Provide the (x, y) coordinate of the cell's center where the given text is located.  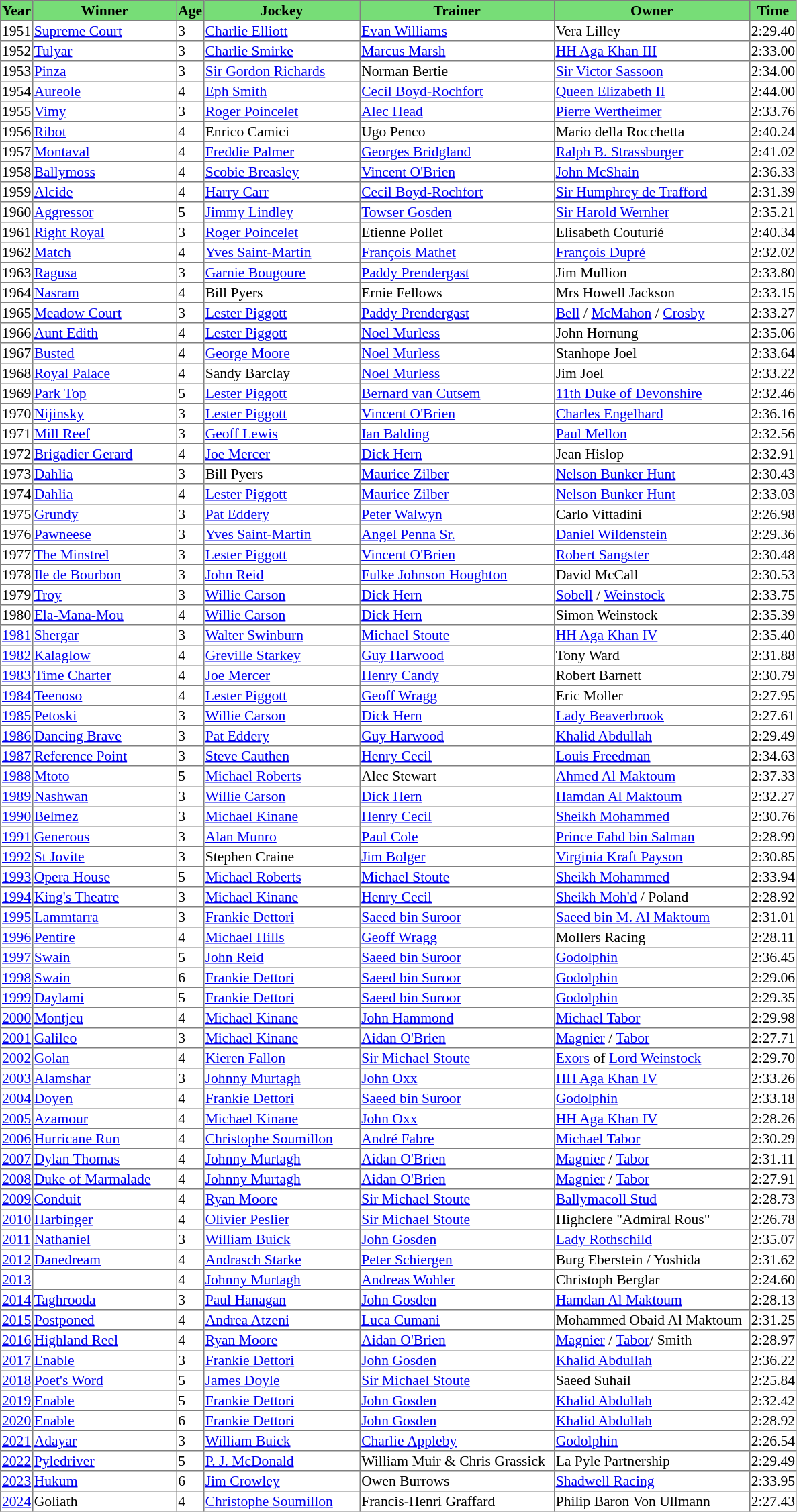
2:36.33 (773, 172)
2:24.60 (773, 1280)
2018 (17, 1380)
Geoff Lewis (281, 434)
The Minstrel (104, 555)
Peter Schiergen (457, 1260)
1986 (17, 736)
1951 (17, 31)
Ballymoss (104, 172)
André Fabre (457, 1139)
Jimmy Lindley (281, 212)
Mtoto (104, 776)
Ribot (104, 132)
2004 (17, 1098)
Pyledriver (104, 1461)
Fulke Johnson Houghton (457, 575)
1953 (17, 71)
2:29.36 (773, 534)
Charlie Smirke (281, 51)
Etienne Pollet (457, 232)
Sir Humphrey de Trafford (651, 192)
Francis-Henri Graffard (457, 1501)
2023 (17, 1481)
1970 (17, 414)
Simon Weinstock (651, 615)
François Dupré (651, 252)
2:26.78 (773, 1219)
Charles Engelhard (651, 414)
Dancing Brave (104, 736)
Sir Victor Sassoon (651, 71)
William Muir & Chris Grassick (457, 1461)
Eph Smith (281, 91)
1966 (17, 333)
Nijinsky (104, 414)
Ile de Bourbon (104, 575)
2014 (17, 1300)
2016 (17, 1340)
Shergar (104, 635)
Saeed Suhail (651, 1380)
Sandy Barclay (281, 373)
Belmez (104, 816)
1971 (17, 434)
P. J. McDonald (281, 1461)
George Moore (281, 353)
Aureole (104, 91)
Lammtarra (104, 917)
Vera Lilley (651, 31)
2:31.62 (773, 1260)
2006 (17, 1139)
Busted (104, 353)
2012 (17, 1260)
2000 (17, 1018)
Daniel Wildenstein (651, 534)
2:30.79 (773, 675)
Robert Barnett (651, 675)
Bernard van Cutsem (457, 393)
2:32.56 (773, 434)
2:32.91 (773, 454)
2021 (17, 1441)
1988 (17, 776)
1958 (17, 172)
Doyen (104, 1098)
Nathaniel (104, 1239)
Scobie Breasley (281, 172)
Reference Point (104, 756)
Paul Hanagan (281, 1300)
Ballymacoll Stud (651, 1199)
Mill Reef (104, 434)
Olivier Peslier (281, 1219)
Brigadier Gerard (104, 454)
Nashwan (104, 796)
2:37.33 (773, 776)
2:28.97 (773, 1340)
2:29.06 (773, 978)
2003 (17, 1078)
Enrico Camici (281, 132)
2:30.85 (773, 857)
Greville Starkey (281, 655)
Match (104, 252)
HH Aga Khan III (651, 51)
Sir Gordon Richards (281, 71)
2:33.76 (773, 111)
Alcide (104, 192)
1967 (17, 353)
2:36.16 (773, 414)
Virginia Kraft Payson (651, 857)
Prince Fahd bin Salman (651, 837)
2:33.03 (773, 494)
2:33.27 (773, 313)
1987 (17, 756)
2:33.15 (773, 293)
2:28.13 (773, 1300)
Hukum (104, 1481)
Trainer (457, 11)
2:25.84 (773, 1380)
Ernie Fellows (457, 293)
2:33.64 (773, 353)
Eric Moller (651, 696)
2:31.25 (773, 1320)
2:35.06 (773, 333)
Vimy (104, 111)
1983 (17, 675)
Taghrooda (104, 1300)
St Jovite (104, 857)
1980 (17, 615)
2005 (17, 1119)
2:30.53 (773, 575)
2020 (17, 1421)
Freddie Palmer (281, 152)
Teenoso (104, 696)
Peter Walwyn (457, 514)
Charlie Appleby (457, 1441)
1963 (17, 273)
2:28.26 (773, 1119)
Jim Crowley (281, 1481)
Shadwell Racing (651, 1481)
Highland Reel (104, 1340)
Alan Munro (281, 837)
Magnier / Tabor/ Smith (651, 1340)
1977 (17, 555)
2:40.24 (773, 132)
2:32.42 (773, 1401)
2:28.99 (773, 837)
Time (773, 11)
Montjeu (104, 1018)
1969 (17, 393)
2:28.11 (773, 937)
1974 (17, 494)
2:34.00 (773, 71)
Mario della Rocchetta (651, 132)
1993 (17, 877)
Park Top (104, 393)
2:33.95 (773, 1481)
1978 (17, 575)
2:35.21 (773, 212)
1964 (17, 293)
Meadow Court (104, 313)
La Pyle Partnership (651, 1461)
Hurricane Run (104, 1139)
1995 (17, 917)
Ralph B. Strassburger (651, 152)
Conduit (104, 1199)
Aunt Edith (104, 333)
Tulyar (104, 51)
Ragusa (104, 273)
Daylami (104, 998)
2:33.80 (773, 273)
Jim Joel (651, 373)
Grundy (104, 514)
Supreme Court (104, 31)
2024 (17, 1501)
Mrs Howell Jackson (651, 293)
Dylan Thomas (104, 1159)
2:33.00 (773, 51)
1991 (17, 837)
1959 (17, 192)
1985 (17, 716)
1979 (17, 595)
2013 (17, 1280)
Jockey (281, 11)
Winner (104, 11)
Royal Palace (104, 373)
2:28.73 (773, 1199)
Pawneese (104, 534)
Jim Mullion (651, 273)
Burg Eberstein / Yoshida (651, 1260)
Georges Bridgland (457, 152)
2:35.40 (773, 635)
1957 (17, 152)
2:27.61 (773, 716)
King's Theatre (104, 897)
Pierre Wertheimer (651, 111)
John McShain (651, 172)
Norman Bertie (457, 71)
2:31.39 (773, 192)
Andreas Wohler (457, 1280)
Steve Cauthen (281, 756)
Azamour (104, 1119)
Lady Beaverbrook (651, 716)
1994 (17, 897)
Sheikh Moh'd / Poland (651, 897)
Danedream (104, 1260)
Ian Balding (457, 434)
1990 (17, 816)
Harbinger (104, 1219)
Mollers Racing (651, 937)
Andrasch Starke (281, 1260)
1955 (17, 111)
2009 (17, 1199)
Galileo (104, 1038)
Owner (651, 11)
Elisabeth Couturié (651, 232)
2:32.27 (773, 796)
Philip Baron Von Ullmann (651, 1501)
1996 (17, 937)
James Doyle (281, 1380)
2008 (17, 1179)
2:36.45 (773, 957)
2:30.29 (773, 1139)
Angel Penna Sr. (457, 534)
2002 (17, 1058)
Adayar (104, 1441)
Andrea Atzeni (281, 1320)
2:34.63 (773, 756)
2:33.22 (773, 373)
Charlie Elliott (281, 31)
Year (17, 11)
Kieren Fallon (281, 1058)
John Hammond (457, 1018)
Christoph Berglar (651, 1280)
2015 (17, 1320)
Sobell / Weinstock (651, 595)
Marcus Marsh (457, 51)
1961 (17, 232)
Lady Rothschild (651, 1239)
Evan Williams (457, 31)
Tony Ward (651, 655)
2:44.00 (773, 91)
2011 (17, 1239)
Louis Freedman (651, 756)
1965 (17, 313)
Highclere "Admiral Rous" (651, 1219)
2:36.22 (773, 1360)
David McCall (651, 575)
Jean Hislop (651, 454)
2:30.76 (773, 816)
2017 (17, 1360)
Goliath (104, 1501)
1973 (17, 474)
Henry Candy (457, 675)
Stephen Craine (281, 857)
2:41.02 (773, 152)
Harry Carr (281, 192)
1952 (17, 51)
Nasram (104, 293)
1998 (17, 978)
Jim Bolger (457, 857)
2:40.34 (773, 232)
Towser Gosden (457, 212)
2:26.98 (773, 514)
Ela-Mana-Mou (104, 615)
Pinza (104, 71)
Petoski (104, 716)
2:31.88 (773, 655)
Pentire (104, 937)
2:29.35 (773, 998)
Saeed bin M. Al Maktoum (651, 917)
1984 (17, 696)
Luca Cumani (457, 1320)
Aggressor (104, 212)
John Hornung (651, 333)
2:27.43 (773, 1501)
Opera House (104, 877)
Alec Stewart (457, 776)
1962 (17, 252)
2:33.26 (773, 1078)
2:33.75 (773, 595)
2:31.01 (773, 917)
Sir Harold Wernher (651, 212)
1989 (17, 796)
1997 (17, 957)
2007 (17, 1159)
1999 (17, 998)
Right Royal (104, 232)
2:32.02 (773, 252)
Montaval (104, 152)
1981 (17, 635)
Mohammed Obaid Al Maktoum (651, 1320)
2:29.70 (773, 1058)
Poet's Word (104, 1380)
1976 (17, 534)
Stanhope Joel (651, 353)
2:33.18 (773, 1098)
2:32.46 (773, 393)
2:27.91 (773, 1179)
Walter Swinburn (281, 635)
Paul Mellon (651, 434)
Kalaglow (104, 655)
1956 (17, 132)
1972 (17, 454)
Carlo Vittadini (651, 514)
1968 (17, 373)
Time Charter (104, 675)
Troy (104, 595)
1975 (17, 514)
2:30.48 (773, 555)
2010 (17, 1219)
11th Duke of Devonshire (651, 393)
Duke of Marmalade (104, 1179)
2:27.95 (773, 696)
2022 (17, 1461)
Queen Elizabeth II (651, 91)
1954 (17, 91)
2:35.39 (773, 615)
Postponed (104, 1320)
2:33.94 (773, 877)
2019 (17, 1401)
2:35.07 (773, 1239)
Garnie Bougoure (281, 273)
2:30.43 (773, 474)
2:26.54 (773, 1441)
Ahmed Al Maktoum (651, 776)
1992 (17, 857)
Alamshar (104, 1078)
2:29.40 (773, 31)
Paul Cole (457, 837)
Exors of Lord Weinstock (651, 1058)
Age (190, 11)
Generous (104, 837)
1960 (17, 212)
Golan (104, 1058)
Robert Sangster (651, 555)
Bell / McMahon / Crosby (651, 313)
2:27.71 (773, 1038)
François Mathet (457, 252)
1982 (17, 655)
2:29.98 (773, 1018)
2:31.11 (773, 1159)
Ugo Penco (457, 132)
2001 (17, 1038)
Michael Hills (281, 937)
Owen Burrows (457, 1481)
Alec Head (457, 111)
